For the text-containing cell, return its midpoint in [x, y] coordinate format. 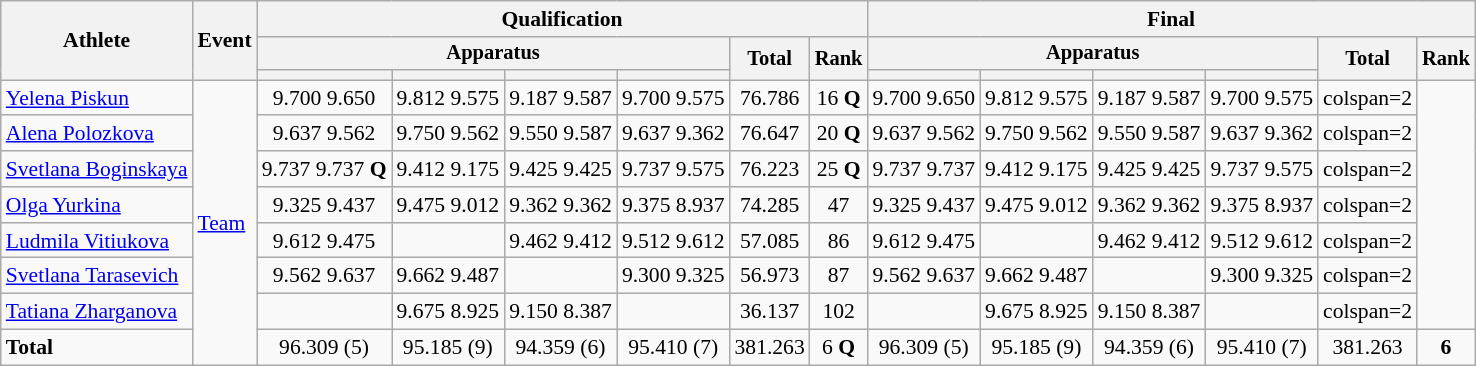
86 [839, 241]
Team [225, 222]
Yelena Piskun [97, 98]
Olga Yurkina [97, 205]
Athlete [97, 40]
87 [839, 276]
6 [1446, 348]
Final [1170, 19]
Event [225, 40]
9.737 9.737 Q [324, 169]
Svetlana Tarasevich [97, 276]
76.647 [769, 134]
Svetlana Boginskaya [97, 169]
102 [839, 312]
16 Q [839, 98]
76.786 [769, 98]
57.085 [769, 241]
36.137 [769, 312]
76.223 [769, 169]
6 Q [839, 348]
74.285 [769, 205]
47 [839, 205]
Ludmila Vitiukova [97, 241]
9.737 9.737 [924, 169]
Tatiana Zharganova [97, 312]
25 Q [839, 169]
Alena Polozkova [97, 134]
Qualification [562, 19]
56.973 [769, 276]
20 Q [839, 134]
